For the text-containing cell, return its midpoint in (x, y) coordinate format. 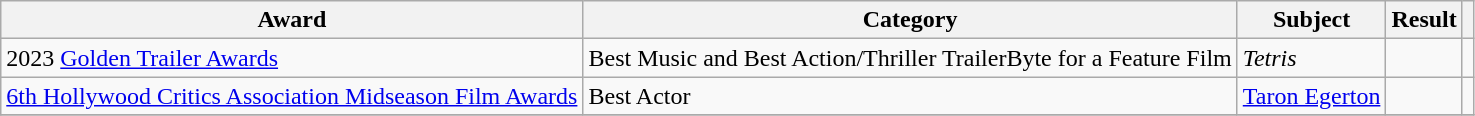
2023 Golden Trailer Awards (292, 58)
Result (1424, 20)
Award (292, 20)
Tetris (1312, 58)
Taron Egerton (1312, 96)
Best Actor (910, 96)
6th Hollywood Critics Association Midseason Film Awards (292, 96)
Subject (1312, 20)
Category (910, 20)
Best Music and Best Action/Thriller TrailerByte for a Feature Film (910, 58)
